Locate the cell with the specified text and output its [X, Y] center coordinate. 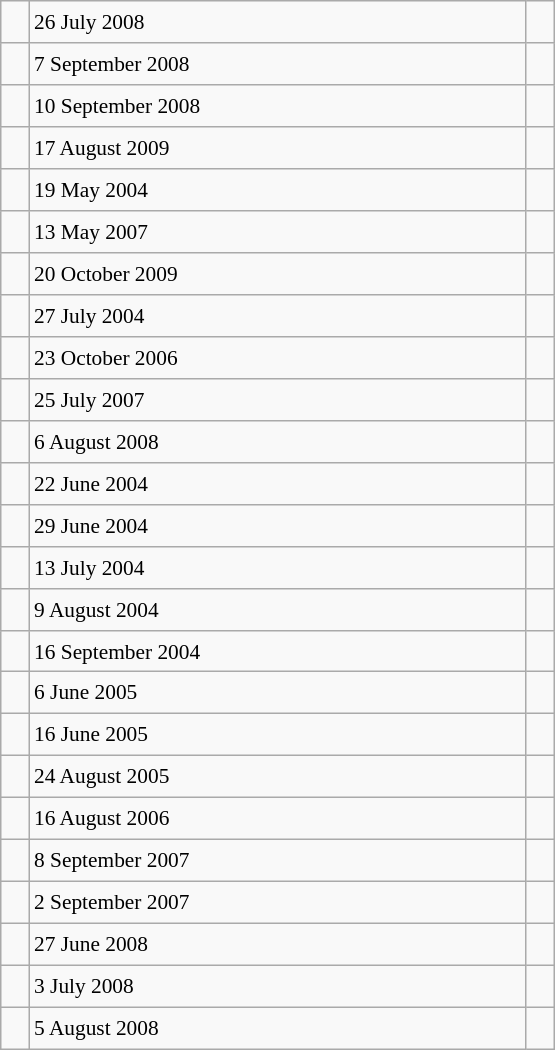
10 September 2008 [278, 106]
16 August 2006 [278, 819]
6 August 2008 [278, 441]
25 July 2007 [278, 399]
13 July 2004 [278, 567]
22 June 2004 [278, 483]
6 June 2005 [278, 693]
16 June 2005 [278, 735]
8 September 2007 [278, 861]
27 July 2004 [278, 316]
16 September 2004 [278, 651]
5 August 2008 [278, 1028]
20 October 2009 [278, 274]
7 September 2008 [278, 64]
23 October 2006 [278, 358]
3 July 2008 [278, 986]
27 June 2008 [278, 945]
19 May 2004 [278, 190]
17 August 2009 [278, 148]
24 August 2005 [278, 777]
13 May 2007 [278, 232]
9 August 2004 [278, 609]
2 September 2007 [278, 903]
29 June 2004 [278, 525]
26 July 2008 [278, 22]
